Scan for the cell matching the given text and deliver its (x, y) coordinate at center. 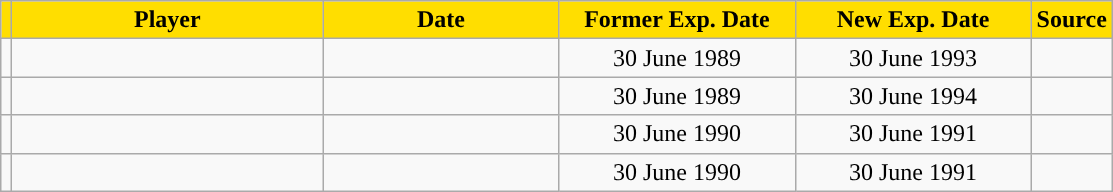
30 June 1993 (913, 58)
Former Exp. Date (677, 20)
Source (1072, 20)
Date (441, 20)
Player (168, 20)
New Exp. Date (913, 20)
30 June 1994 (913, 96)
